Locate the cell with the specified text and output its (X, Y) center coordinate. 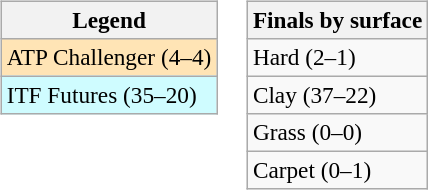
Finals by surface (337, 20)
Legend (108, 20)
Grass (0–0) (337, 133)
Clay (37–22) (337, 95)
Hard (2–1) (337, 57)
ITF Futures (35–20) (108, 95)
Carpet (0–1) (337, 171)
ATP Challenger (4–4) (108, 57)
